Return the (x, y) coordinate for the center point of the cell that contains the specified text.  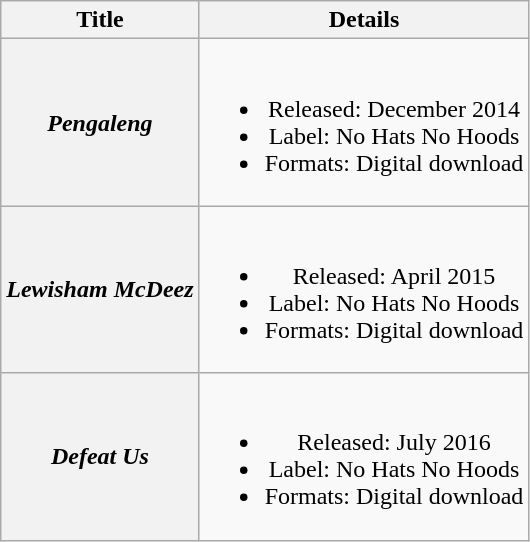
Pengaleng (100, 122)
Released: July 2016Label: No Hats No HoodsFormats: Digital download (364, 456)
Released: April 2015Label: No Hats No HoodsFormats: Digital download (364, 290)
Defeat Us (100, 456)
Lewisham McDeez (100, 290)
Title (100, 20)
Released: December 2014Label: No Hats No HoodsFormats: Digital download (364, 122)
Details (364, 20)
